For the text-containing cell, return its midpoint in [X, Y] coordinate format. 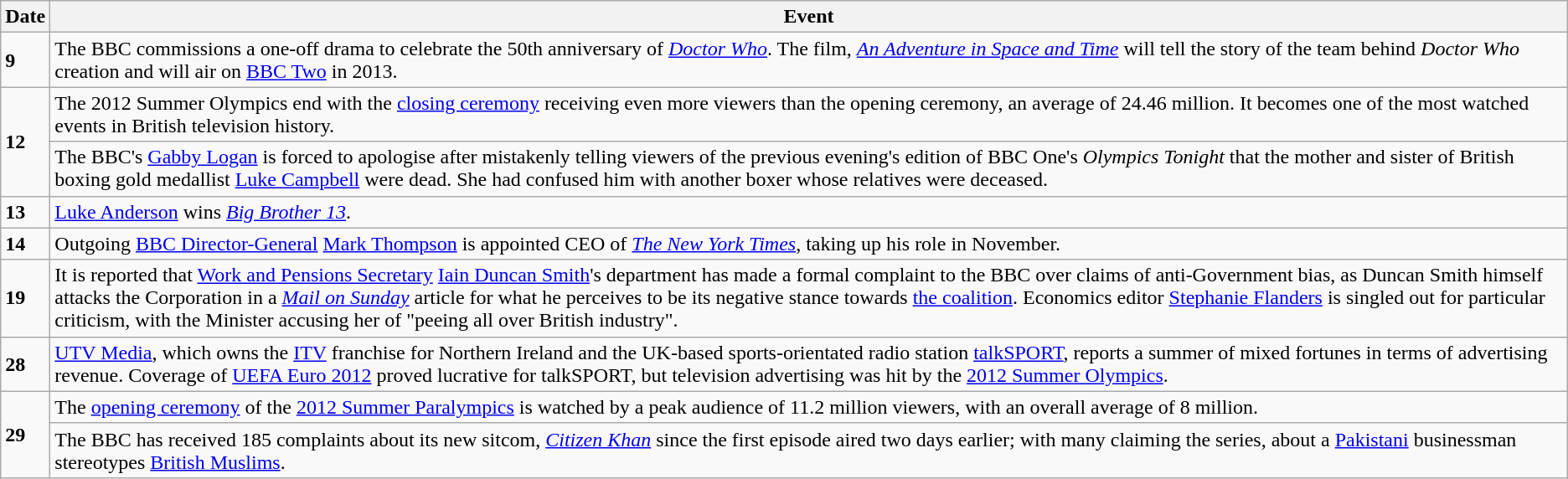
19 [25, 298]
12 [25, 142]
9 [25, 60]
Outgoing BBC Director-General Mark Thompson is appointed CEO of The New York Times, taking up his role in November. [809, 244]
28 [25, 363]
13 [25, 212]
14 [25, 244]
29 [25, 434]
The opening ceremony of the 2012 Summer Paralympics is watched by a peak audience of 11.2 million viewers, with an overall average of 8 million. [809, 407]
Luke Anderson wins Big Brother 13. [809, 212]
Date [25, 17]
Event [809, 17]
